Return (x, y) of the center of cell containing provided text 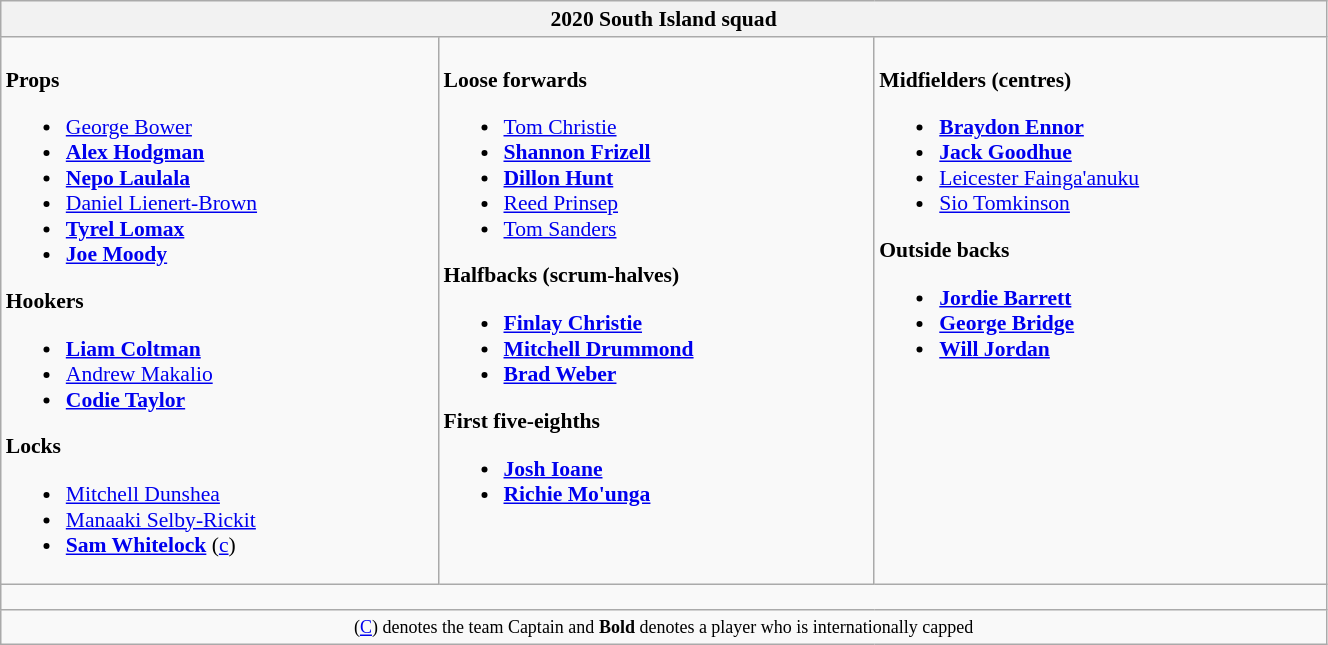
2020 South Island squad (664, 19)
Midfielders (centres) Braydon Ennor Jack Goodhue Leicester Fainga'anuku Sio TomkinsonOutside backs Jordie Barrett George Bridge Will Jordan (1100, 311)
